Search for the cell housing the specified text and yield its [X, Y] center coordinate. 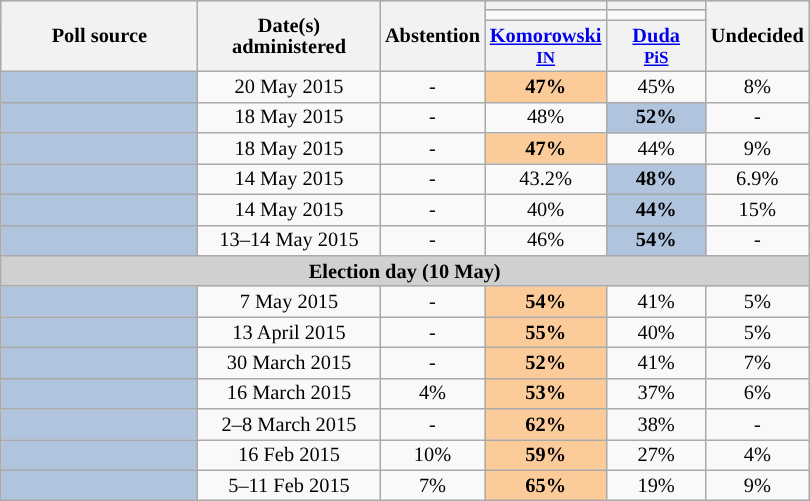
7 May 2015 [289, 302]
Date(s)administered [289, 36]
20 May 2015 [289, 86]
38% [656, 424]
KomorowskiIN [546, 46]
Abstention [432, 36]
2–8 March 2015 [289, 424]
13 April 2015 [289, 332]
45% [656, 86]
Poll source [100, 36]
46% [546, 240]
43.2% [546, 178]
59% [546, 454]
Election day (10 May) [405, 270]
65% [546, 486]
10% [432, 454]
DudaPiS [656, 46]
6.9% [758, 178]
16 Feb 2015 [289, 454]
8% [758, 86]
30 March 2015 [289, 362]
53% [546, 394]
13–14 May 2015 [289, 240]
62% [546, 424]
55% [546, 332]
5–11 Feb 2015 [289, 486]
37% [656, 394]
15% [758, 210]
16 March 2015 [289, 394]
6% [758, 394]
27% [656, 454]
19% [656, 486]
Undecided [758, 36]
